Search for the cell housing the specified text and yield its [x, y] center coordinate. 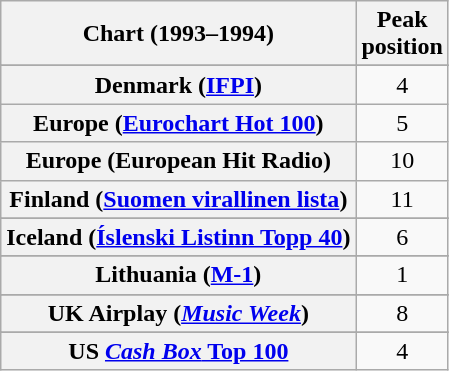
Europe (Eurochart Hot 100) [178, 123]
Iceland (Íslenski Listinn Topp 40) [178, 237]
8 [402, 313]
Europe (European Hit Radio) [178, 161]
US Cash Box Top 100 [178, 351]
Denmark (IFPI) [178, 85]
Lithuania (M-1) [178, 275]
11 [402, 199]
Chart (1993–1994) [178, 34]
Finland (Suomen virallinen lista) [178, 199]
1 [402, 275]
UK Airplay (Music Week) [178, 313]
6 [402, 237]
Peakposition [402, 34]
10 [402, 161]
5 [402, 123]
